Detect which cell encompasses the target text, then output its (x, y) center coordinate. 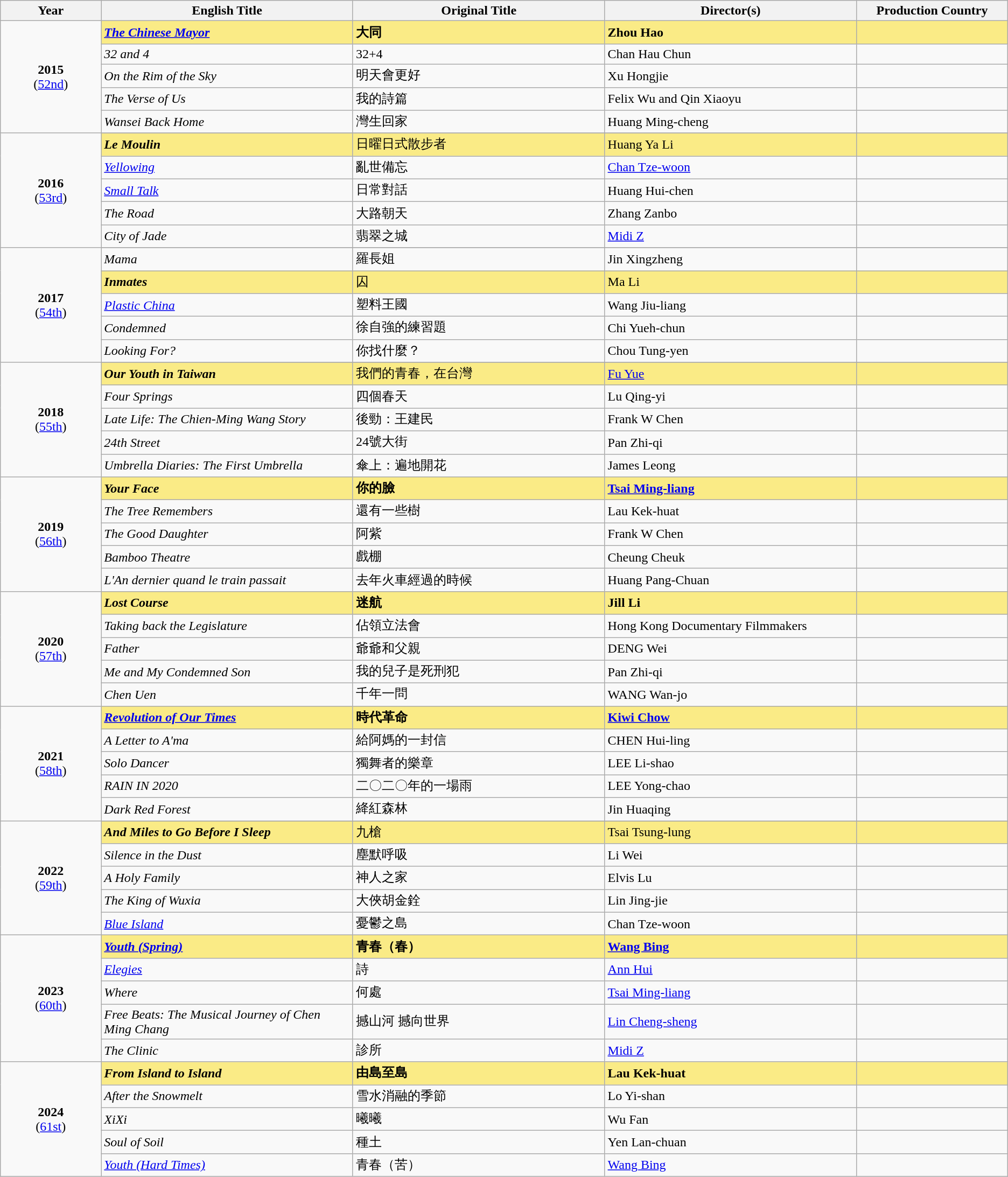
After the Snowmelt (227, 1096)
Taking back the Legislature (227, 626)
曦曦 (479, 1119)
Huang Hui-chen (731, 191)
大路朝天 (479, 213)
Solo Dancer (227, 763)
The Verse of Us (227, 99)
The Chinese Mayor (227, 32)
Hong Kong Documentary Filmmakers (731, 626)
Tsai Tsung-lung (731, 832)
Production Country (933, 11)
Plastic China (227, 305)
Xu Hongjie (731, 75)
24號大街 (479, 443)
Elegies (227, 969)
獨舞者的樂章 (479, 763)
Yellowing (227, 168)
你找什麼？ (479, 351)
Condemned (227, 328)
灣生回家 (479, 122)
給阿媽的一封信 (479, 741)
雪水消融的季節 (479, 1096)
Umbrella Diaries: The First Umbrella (227, 465)
Chou Tung-yen (731, 351)
LEE Li-shao (731, 763)
迷航 (479, 603)
From Island to Island (227, 1074)
Chi Yueh-chun (731, 328)
Zhang Zanbo (731, 213)
你的臉 (479, 489)
James Leong (731, 465)
戲棚 (479, 557)
Lo Yi-shan (731, 1096)
二〇二〇年的一場雨 (479, 786)
Mama (227, 260)
Me and My Condemned Son (227, 672)
Revolution of Our Times (227, 717)
診所 (479, 1051)
Yen Lan-chuan (731, 1143)
2023(60th) (51, 998)
時代革命 (479, 717)
2022(59th) (51, 878)
Free Beats: The Musical Journey of Chen Ming Chang (227, 1021)
Felix Wu and Qin Xiaoyu (731, 99)
千年一問 (479, 695)
徐自強的練習題 (479, 328)
And Miles to Go Before I Sleep (227, 832)
Ma Li (731, 282)
Kiwi Chow (731, 717)
Four Springs (227, 396)
亂世備忘 (479, 168)
塑料王國 (479, 305)
Father (227, 649)
詩 (479, 969)
去年火車經過的時候 (479, 580)
32 and 4 (227, 54)
Director(s) (731, 11)
Wu Fan (731, 1119)
Zhou Hao (731, 32)
Inmates (227, 282)
Lu Qing-yi (731, 396)
Year (51, 11)
WANG Wan-jo (731, 695)
塵默呼吸 (479, 855)
The Road (227, 213)
Fu Yue (731, 374)
何處 (479, 993)
2017(54th) (51, 305)
Huang Ya Li (731, 144)
XiXi (227, 1119)
2021(58th) (51, 763)
Blue Island (227, 924)
Chen Uen (227, 695)
憂鬱之島 (479, 924)
大俠胡金銓 (479, 901)
Late Life: The Chien-Ming Wang Story (227, 420)
RAIN IN 2020 (227, 786)
還有一些樹 (479, 512)
囚 (479, 282)
青春（苦） (479, 1165)
爺爺和父親 (479, 649)
The Good Daughter (227, 534)
Lin Jing-jie (731, 901)
Small Talk (227, 191)
Huang Pang-Chuan (731, 580)
Youth (Hard Times) (227, 1165)
我們的青春，在台灣 (479, 374)
The Tree Remembers (227, 512)
Le Moulin (227, 144)
絳紅森林 (479, 809)
傘上：遍地開花 (479, 465)
Your Face (227, 489)
羅長姐 (479, 260)
Jin Xingzheng (731, 260)
The Clinic (227, 1051)
Li Wei (731, 855)
A Letter to A'ma (227, 741)
大同 (479, 32)
CHEN Hui-ling (731, 741)
Lin Cheng-sheng (731, 1021)
撼山河 撼向世界 (479, 1021)
On the Rim of the Sky (227, 75)
四個春天 (479, 396)
神人之家 (479, 878)
後勁：王建民 (479, 420)
Huang Ming-cheng (731, 122)
Wang Jiu-liang (731, 305)
Silence in the Dust (227, 855)
Cheung Cheuk (731, 557)
English Title (227, 11)
Bamboo Theatre (227, 557)
九槍 (479, 832)
2018(55th) (51, 420)
2020(57th) (51, 648)
2019(56th) (51, 534)
我的兒子是死刑犯 (479, 672)
阿紫 (479, 534)
Original Title (479, 11)
DENG Wei (731, 649)
Elvis Lu (731, 878)
Lost Course (227, 603)
青春（春） (479, 947)
種土 (479, 1143)
Wansei Back Home (227, 122)
32+4 (479, 54)
24th Street (227, 443)
2015(52nd) (51, 77)
Jin Huaqing (731, 809)
Ann Hui (731, 969)
我的詩篇 (479, 99)
Jill Li (731, 603)
A Holy Family (227, 878)
由島至島 (479, 1074)
日曜日式散步者 (479, 144)
佔領立法會 (479, 626)
翡翠之城 (479, 236)
Chan Hau Chun (731, 54)
City of Jade (227, 236)
明天會更好 (479, 75)
2016(53rd) (51, 191)
日常對話 (479, 191)
LEE Yong-chao (731, 786)
Youth (Spring) (227, 947)
Looking For? (227, 351)
The King of Wuxia (227, 901)
2024(61st) (51, 1119)
Our Youth in Taiwan (227, 374)
Dark Red Forest (227, 809)
Soul of Soil (227, 1143)
L'An dernier quand le train passait (227, 580)
Where (227, 993)
